Pinpoint the cell where the given text exists, returning its [x, y] midpoint coordinate. 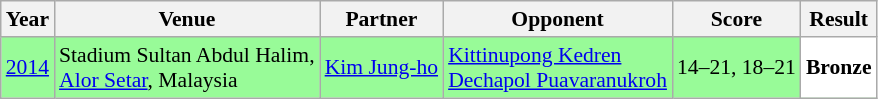
Opponent [558, 19]
Kittinupong Kedren Dechapol Puavaranukroh [558, 68]
Bronze [839, 68]
Venue [187, 19]
14–21, 18–21 [736, 68]
Year [28, 19]
Partner [382, 19]
Result [839, 19]
Stadium Sultan Abdul Halim,Alor Setar, Malaysia [187, 68]
2014 [28, 68]
Score [736, 19]
Kim Jung-ho [382, 68]
